For the text-containing cell, return its midpoint in (x, y) coordinate format. 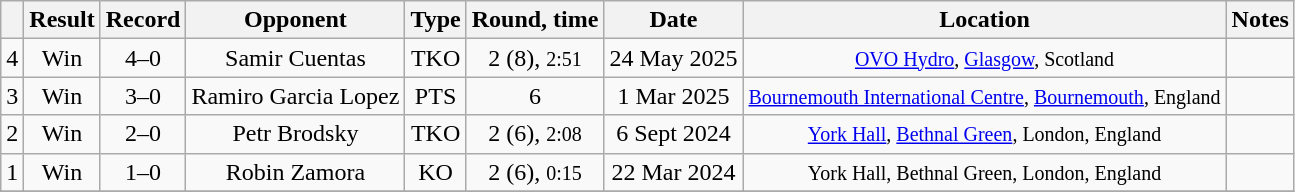
4–0 (143, 58)
2 (8), 2:51 (535, 58)
Bournemouth International Centre, Bournemouth, England (984, 96)
1 Mar 2025 (674, 96)
KO (436, 172)
24 May 2025 (674, 58)
6 Sept 2024 (674, 134)
Result (62, 20)
4 (12, 58)
6 (535, 96)
Date (674, 20)
2 (6), 2:08 (535, 134)
2 (12, 134)
3 (12, 96)
1–0 (143, 172)
Round, time (535, 20)
Ramiro Garcia Lopez (296, 96)
2 (6), 0:15 (535, 172)
Robin Zamora (296, 172)
OVO Hydro, Glasgow, Scotland (984, 58)
Opponent (296, 20)
Samir Cuentas (296, 58)
Location (984, 20)
Record (143, 20)
3–0 (143, 96)
1 (12, 172)
Notes (1260, 20)
PTS (436, 96)
Petr Brodsky (296, 134)
22 Mar 2024 (674, 172)
Type (436, 20)
2–0 (143, 134)
